Locate the cell with the specified text and output its (X, Y) center coordinate. 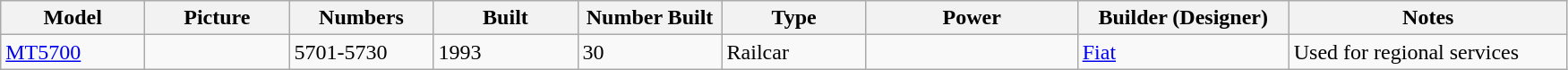
Type (793, 18)
Numbers (362, 18)
30 (650, 52)
1993 (505, 52)
Built (505, 18)
5701-5730 (362, 52)
Power (972, 18)
Builder (Designer) (1183, 18)
Model (73, 18)
Used for regional services (1427, 52)
Fiat (1183, 52)
Picture (217, 18)
Railcar (793, 52)
Notes (1427, 18)
MT5700 (73, 52)
Number Built (650, 18)
